Return the (x, y) coordinate for the center point of the cell that contains the specified text.  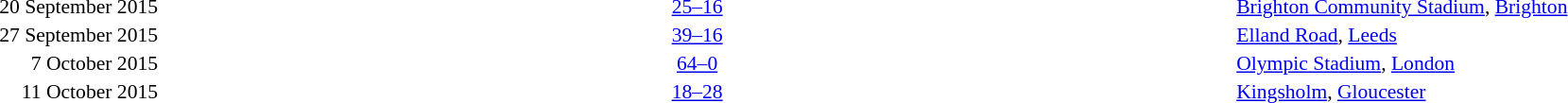
39–16 (698, 35)
64–0 (698, 63)
